Detect which cell encompasses the target text, then output its (X, Y) center coordinate. 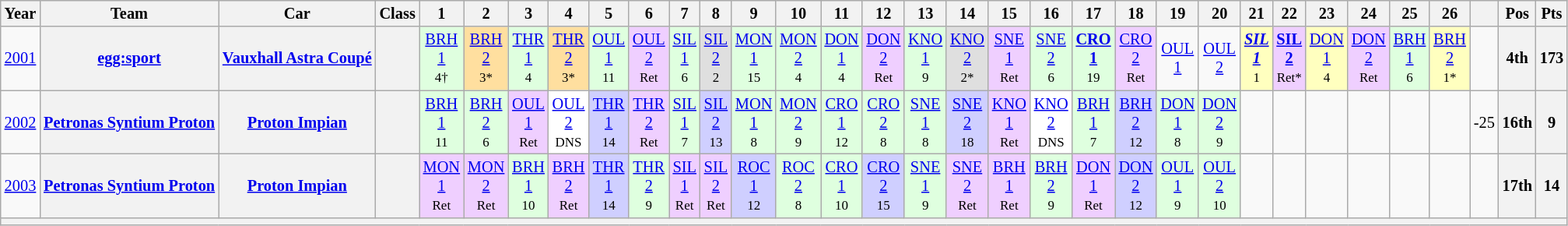
18 (1136, 13)
SIL2Ret (716, 185)
CRO112 (842, 122)
16th (1517, 122)
2001 (20, 58)
DON29 (1219, 122)
SIL11 (1256, 58)
16 (1051, 13)
OUL1 (1177, 58)
SIL16 (685, 58)
Class (398, 13)
OUL2 (1219, 58)
7 (685, 13)
SIL2Ret* (1289, 58)
egg:sport (129, 58)
KNO22* (967, 58)
17 (1094, 13)
20 (1219, 13)
CRO119 (1094, 58)
CRO215 (883, 185)
SIL1Ret (685, 185)
DON18 (1177, 122)
BRH23* (486, 58)
BRH111 (442, 122)
OUL19 (1177, 185)
15 (1009, 13)
DON1Ret (1094, 185)
MON2Ret (486, 185)
173 (1552, 58)
DON212 (1136, 185)
BRH17 (1094, 122)
Team (129, 13)
SNE26 (1051, 58)
5 (609, 13)
12 (883, 13)
22 (1289, 13)
SIL213 (716, 122)
MON18 (753, 122)
Year (20, 13)
CRO28 (883, 122)
Car (297, 13)
BRH26 (486, 122)
19 (1177, 13)
8 (716, 13)
Vauxhall Astra Coupé (297, 58)
OUL210 (1219, 185)
2002 (20, 122)
BRH21* (1450, 58)
21 (1256, 13)
BRH14† (442, 58)
MON115 (753, 58)
MON24 (798, 58)
BRH2Ret (569, 185)
24 (1369, 13)
CRO110 (842, 185)
1 (442, 13)
4th (1517, 58)
OUL2DNS (569, 122)
6 (649, 13)
-25 (1485, 122)
SNE1Ret (1009, 58)
SIL17 (685, 122)
THR2Ret (649, 122)
OUL111 (609, 58)
THR14 (528, 58)
ROC28 (798, 185)
OUL2Ret (649, 58)
KNO19 (925, 58)
SIL22 (716, 58)
ROC112 (753, 185)
BRH1Ret (1009, 185)
BRH110 (528, 185)
Pos (1517, 13)
CRO2Ret (1136, 58)
BRH16 (1410, 58)
23 (1327, 13)
THR23* (569, 58)
10 (798, 13)
BRH212 (1136, 122)
13 (925, 13)
SNE19 (925, 185)
SNE18 (925, 122)
KNO1Ret (1009, 122)
OUL1Ret (528, 122)
MON29 (798, 122)
THR29 (649, 185)
26 (1450, 13)
MON1Ret (442, 185)
2 (486, 13)
25 (1410, 13)
17th (1517, 185)
3 (528, 13)
SNE2Ret (967, 185)
11 (842, 13)
KNO2DNS (1051, 122)
Pts (1552, 13)
SNE218 (967, 122)
2003 (20, 185)
BRH29 (1051, 185)
4 (569, 13)
